Extract the (X, Y) coordinate from the center of the cell holding the provided text.  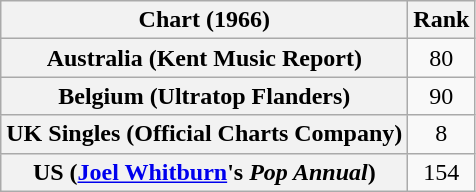
90 (442, 96)
Chart (1966) (204, 20)
80 (442, 58)
154 (442, 172)
Australia (Kent Music Report) (204, 58)
Belgium (Ultratop Flanders) (204, 96)
Rank (442, 20)
8 (442, 134)
UK Singles (Official Charts Company) (204, 134)
US (Joel Whitburn's Pop Annual) (204, 172)
